Locate the cell with the specified text and output its (X, Y) center coordinate. 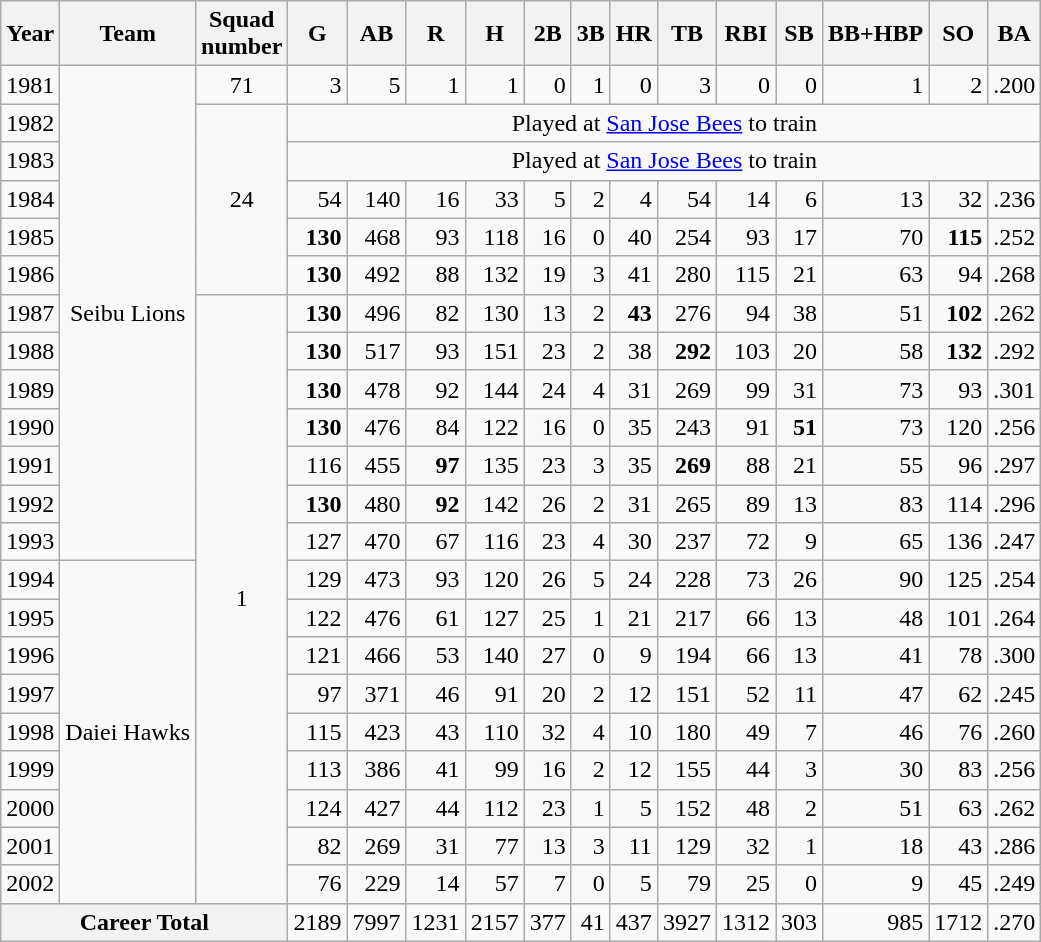
96 (958, 465)
2001 (30, 846)
79 (686, 884)
.264 (1014, 618)
3B (590, 34)
142 (494, 503)
Daiei Hawks (128, 732)
1992 (30, 503)
1994 (30, 580)
280 (686, 275)
.270 (1014, 922)
27 (548, 656)
427 (376, 808)
1984 (30, 199)
71 (242, 85)
18 (876, 846)
55 (876, 465)
6 (800, 199)
Team (128, 34)
AB (376, 34)
52 (746, 694)
492 (376, 275)
2000 (30, 808)
473 (376, 580)
468 (376, 237)
114 (958, 503)
480 (376, 503)
10 (634, 732)
17 (800, 237)
101 (958, 618)
1995 (30, 618)
.200 (1014, 85)
125 (958, 580)
2002 (30, 884)
1712 (958, 922)
.296 (1014, 503)
371 (376, 694)
TB (686, 34)
1997 (30, 694)
1981 (30, 85)
466 (376, 656)
243 (686, 427)
496 (376, 313)
2189 (318, 922)
.252 (1014, 237)
.292 (1014, 351)
377 (548, 922)
Squadnumber (242, 34)
1312 (746, 922)
1990 (30, 427)
Year (30, 34)
1999 (30, 770)
1993 (30, 542)
62 (958, 694)
152 (686, 808)
1983 (30, 161)
78 (958, 656)
72 (746, 542)
1986 (30, 275)
65 (876, 542)
229 (376, 884)
47 (876, 694)
33 (494, 199)
61 (436, 618)
217 (686, 618)
53 (436, 656)
BB+HBP (876, 34)
265 (686, 503)
90 (876, 580)
118 (494, 237)
1987 (30, 313)
RBI (746, 34)
84 (436, 427)
.286 (1014, 846)
136 (958, 542)
1985 (30, 237)
77 (494, 846)
58 (876, 351)
1991 (30, 465)
HR (634, 34)
1231 (436, 922)
G (318, 34)
124 (318, 808)
1989 (30, 389)
.268 (1014, 275)
49 (746, 732)
155 (686, 770)
R (436, 34)
.254 (1014, 580)
985 (876, 922)
113 (318, 770)
Seibu Lions (128, 314)
.260 (1014, 732)
SB (800, 34)
254 (686, 237)
180 (686, 732)
.245 (1014, 694)
H (494, 34)
.236 (1014, 199)
102 (958, 313)
423 (376, 732)
3927 (686, 922)
.300 (1014, 656)
1998 (30, 732)
BA (1014, 34)
.247 (1014, 542)
144 (494, 389)
455 (376, 465)
SO (958, 34)
237 (686, 542)
45 (958, 884)
112 (494, 808)
40 (634, 237)
517 (376, 351)
7997 (376, 922)
386 (376, 770)
2157 (494, 922)
135 (494, 465)
1996 (30, 656)
.249 (1014, 884)
121 (318, 656)
57 (494, 884)
228 (686, 580)
303 (800, 922)
276 (686, 313)
437 (634, 922)
110 (494, 732)
1982 (30, 123)
19 (548, 275)
470 (376, 542)
1988 (30, 351)
103 (746, 351)
67 (436, 542)
70 (876, 237)
.301 (1014, 389)
2B (548, 34)
478 (376, 389)
89 (746, 503)
194 (686, 656)
292 (686, 351)
.297 (1014, 465)
Career Total (144, 922)
